For the text-containing cell, return its midpoint in [x, y] coordinate format. 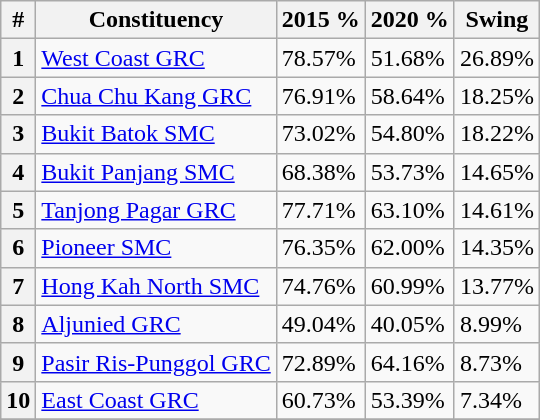
2020 % [410, 20]
58.64% [410, 96]
2 [18, 96]
62.00% [410, 248]
18.22% [496, 134]
West Coast GRC [156, 58]
1 [18, 58]
7 [18, 286]
60.99% [410, 286]
76.91% [320, 96]
7.34% [496, 400]
51.68% [410, 58]
10 [18, 400]
74.76% [320, 286]
Constituency [156, 20]
60.73% [320, 400]
9 [18, 362]
5 [18, 210]
East Coast GRC [156, 400]
Swing [496, 20]
Bukit Panjang SMC [156, 172]
53.73% [410, 172]
4 [18, 172]
2015 % [320, 20]
# [18, 20]
78.57% [320, 58]
14.61% [496, 210]
63.10% [410, 210]
14.65% [496, 172]
8.99% [496, 324]
8 [18, 324]
Tanjong Pagar GRC [156, 210]
6 [18, 248]
Hong Kah North SMC [156, 286]
54.80% [410, 134]
53.39% [410, 400]
68.38% [320, 172]
Aljunied GRC [156, 324]
Chua Chu Kang GRC [156, 96]
40.05% [410, 324]
8.73% [496, 362]
64.16% [410, 362]
49.04% [320, 324]
77.71% [320, 210]
76.35% [320, 248]
72.89% [320, 362]
Pioneer SMC [156, 248]
73.02% [320, 134]
13.77% [496, 286]
26.89% [496, 58]
18.25% [496, 96]
Bukit Batok SMC [156, 134]
3 [18, 134]
14.35% [496, 248]
Pasir Ris-Punggol GRC [156, 362]
